Find where the given text appears and provide that cell's center as (x, y) coordinate. 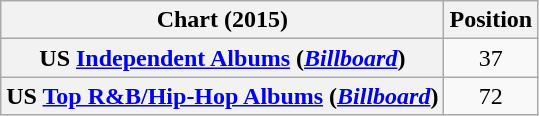
Chart (2015) (222, 20)
Position (491, 20)
72 (491, 96)
37 (491, 58)
US Top R&B/Hip-Hop Albums (Billboard) (222, 96)
US Independent Albums (Billboard) (222, 58)
